Pinpoint the cell where the given text exists, returning its (X, Y) midpoint coordinate. 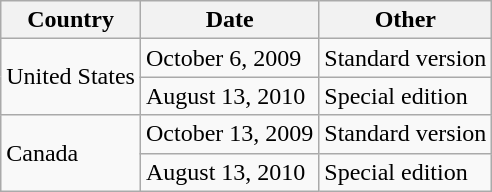
Date (229, 20)
Other (406, 20)
Country (71, 20)
October 13, 2009 (229, 134)
Canada (71, 153)
October 6, 2009 (229, 58)
United States (71, 77)
